Output the (x, y) coordinate of the center of the cell containing the given text.  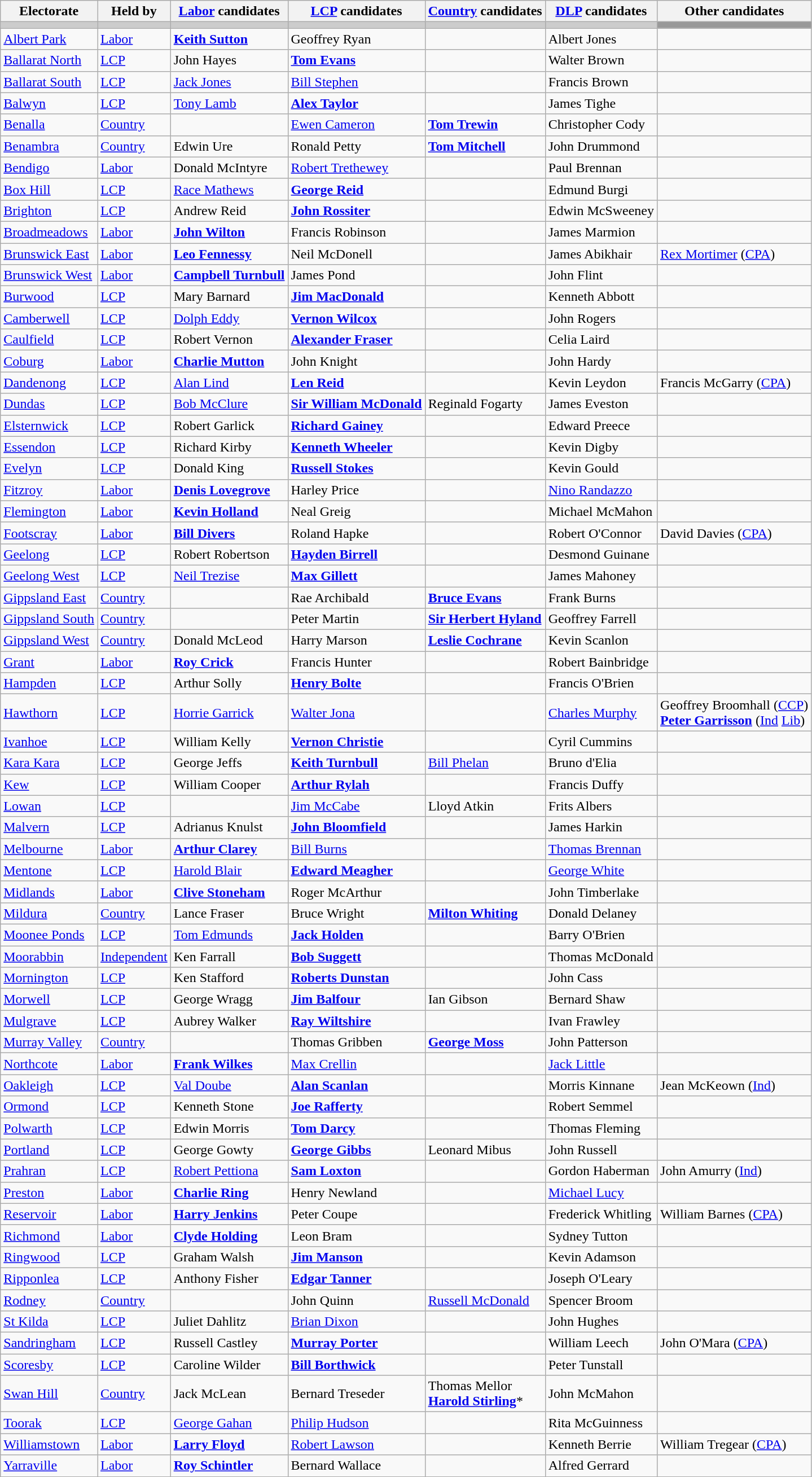
Tom Darcy (357, 1128)
Bob McClure (229, 404)
Adrianus Knulst (229, 827)
Peter Martin (357, 619)
Harry Marson (357, 641)
Richard Kirby (229, 447)
John Hardy (601, 361)
Hawthorn (49, 712)
George White (601, 870)
Jean McKeown (Ind) (735, 1085)
Lance Fraser (229, 913)
Ringwood (49, 1257)
Francis Hunter (357, 662)
Tom Evans (357, 60)
Richmond (49, 1235)
Morwell (49, 1000)
Bill Stephen (357, 82)
Anthony Fisher (229, 1278)
James Abikhair (601, 253)
Robert Vernon (229, 340)
Kevin Digby (601, 447)
James Harkin (601, 827)
Alan Scanlan (357, 1085)
Ronald Petty (357, 146)
Bill Burns (357, 849)
John Hughes (601, 1322)
Kew (49, 784)
Prahran (49, 1171)
Geoffrey Broomhall (CCP) Peter Garrisson (Ind Lib) (735, 712)
Sandringham (49, 1343)
Reginald Fogarty (485, 404)
Edmund Burgi (601, 189)
Mildura (49, 913)
Bruce Evans (485, 598)
William Tregear (CPA) (735, 1444)
Arthur Rylah (357, 784)
Clyde Holding (229, 1235)
Sydney Tutton (601, 1235)
Robert Bainbridge (601, 662)
Alexander Fraser (357, 340)
Melbourne (49, 849)
Flemington (49, 511)
Donald Delaney (601, 913)
Labor candidates (229, 11)
Geelong West (49, 576)
Bill Borthwick (357, 1365)
Preston (49, 1193)
Vernon Christie (357, 742)
Alex Taylor (357, 103)
Coburg (49, 361)
Brian Dixon (357, 1322)
William Kelly (229, 742)
Box Hill (49, 189)
Balwyn (49, 103)
Joe Rafferty (357, 1107)
Country candidates (485, 11)
Rex Mortimer (CPA) (735, 253)
John Amurry (Ind) (735, 1171)
Keith Sutton (229, 39)
Andrew Reid (229, 211)
Len Reid (357, 383)
Murray Porter (357, 1343)
Bruno d'Elia (601, 763)
Murray Valley (49, 1042)
Michael McMahon (601, 511)
William Leech (601, 1343)
Milton Whiting (485, 913)
Elsternwick (49, 426)
Grant (49, 662)
Juliet Dahlitz (229, 1322)
Robert O'Connor (601, 533)
George Gowty (229, 1150)
Francis Brown (601, 82)
Donald McLeod (229, 641)
Fitzroy (49, 490)
James Pond (357, 275)
Philip Hudson (357, 1423)
Thomas Brennan (601, 849)
John Russell (601, 1150)
Desmond Guinane (601, 554)
Vernon Wilcox (357, 318)
Hayden Birrell (357, 554)
Donald King (229, 468)
Thomas McDonald (601, 957)
Edwin Morris (229, 1128)
Kenneth Abbott (601, 297)
Charlie Ring (229, 1193)
John Quinn (357, 1300)
Kevin Holland (229, 511)
Larry Floyd (229, 1444)
Henry Bolte (357, 683)
David Davies (CPA) (735, 533)
Charlie Mutton (229, 361)
Walter Jona (357, 712)
George Wragg (229, 1000)
Kevin Gould (601, 468)
George Reid (357, 189)
Jack Holden (357, 935)
Peter Coupe (357, 1214)
Mulgrave (49, 1021)
Polwarth (49, 1128)
Lloyd Atkin (485, 806)
Max Gillett (357, 576)
Toorak (49, 1423)
Arthur Clarey (229, 849)
George Gibbs (357, 1150)
Nino Randazzo (601, 490)
Neil McDonell (357, 253)
Kara Kara (49, 763)
Race Mathews (229, 189)
Ivan Frawley (601, 1021)
Tom Edmunds (229, 935)
Roy Crick (229, 662)
Francis Duffy (601, 784)
Frederick Whitling (601, 1214)
Ken Farrall (229, 957)
Kevin Leydon (601, 383)
Gippsland East (49, 598)
Kevin Adamson (601, 1257)
Jim Manson (357, 1257)
Sir Herbert Hyland (485, 619)
Roland Hapke (357, 533)
Bernard Shaw (601, 1000)
Bob Suggett (357, 957)
Leslie Cochrane (485, 641)
Neal Greig (357, 511)
Edwin McSweeney (601, 211)
Footscray (49, 533)
Robert Trethewey (357, 168)
Geoffrey Ryan (357, 39)
Reservoir (49, 1214)
Burwood (49, 297)
Christopher Cody (601, 125)
Camberwell (49, 318)
Joseph O'Leary (601, 1278)
Val Doube (229, 1085)
Williamstown (49, 1444)
Robert Semmel (601, 1107)
Kenneth Wheeler (357, 447)
Yarraville (49, 1466)
William Cooper (229, 784)
Leonard Mibus (485, 1150)
Ballarat North (49, 60)
Ripponlea (49, 1278)
Mornington (49, 978)
Dandenong (49, 383)
Roy Schintler (229, 1466)
Frank Burns (601, 598)
Francis McGarry (CPA) (735, 383)
John Bloomfield (357, 827)
Ken Stafford (229, 978)
Sam Loxton (357, 1171)
Horrie Garrick (229, 712)
Benambra (49, 146)
Oakleigh (49, 1085)
St Kilda (49, 1322)
Dolph Eddy (229, 318)
Moorabbin (49, 957)
George Jeffs (229, 763)
Russell McDonald (485, 1300)
Bernard Treseder (357, 1394)
Sir William McDonald (357, 404)
Bill Divers (229, 533)
John Cass (601, 978)
Moonee Ponds (49, 935)
Mentone (49, 870)
John McMahon (601, 1394)
Midlands (49, 892)
Evelyn (49, 468)
Brunswick East (49, 253)
Jim Balfour (357, 1000)
Denis Lovegrove (229, 490)
Henry Newland (357, 1193)
Ivanhoe (49, 742)
John Rossiter (357, 211)
Aubrey Walker (229, 1021)
Robert Robertson (229, 554)
Bill Phelan (485, 763)
Thomas Fleming (601, 1128)
Tom Trewin (485, 125)
George Gahan (229, 1423)
James Eveston (601, 404)
Jack Jones (229, 82)
Graham Walsh (229, 1257)
John O'Mara (CPA) (735, 1343)
Swan Hill (49, 1394)
Edward Preece (601, 426)
Dundas (49, 404)
Russell Castley (229, 1343)
Charles Murphy (601, 712)
Robert Pettiona (229, 1171)
Brunswick West (49, 275)
Rae Archibald (357, 598)
John Patterson (601, 1042)
Donald McIntyre (229, 168)
James Tighe (601, 103)
Barry O'Brien (601, 935)
Max Crellin (357, 1064)
Harley Price (357, 490)
Ray Wiltshire (357, 1021)
Jack Little (601, 1064)
Scoresby (49, 1365)
Arthur Solly (229, 683)
Jim MacDonald (357, 297)
Kevin Scanlon (601, 641)
Gippsland West (49, 641)
Albert Park (49, 39)
Roger McArthur (357, 892)
Mary Barnard (229, 297)
Roberts Dunstan (357, 978)
Kenneth Stone (229, 1107)
Neil Trezise (229, 576)
Electorate (49, 11)
Bernard Wallace (357, 1466)
Rodney (49, 1300)
Essendon (49, 447)
Frits Albers (601, 806)
Peter Tunstall (601, 1365)
James Marmion (601, 232)
Jim McCabe (357, 806)
Frank Wilkes (229, 1064)
Robert Garlick (229, 426)
Lowan (49, 806)
Albert Jones (601, 39)
Independent (134, 957)
John Timberlake (601, 892)
Ormond (49, 1107)
Alfred Gerrard (601, 1466)
Francis O'Brien (601, 683)
Morris Kinnane (601, 1085)
John Rogers (601, 318)
Geoffrey Farrell (601, 619)
Gippsland South (49, 619)
Rita McGuinness (601, 1423)
George Moss (485, 1042)
Walter Brown (601, 60)
Kenneth Berrie (601, 1444)
Michael Lucy (601, 1193)
Bruce Wright (357, 913)
Malvern (49, 827)
Brighton (49, 211)
Jack McLean (229, 1394)
DLP candidates (601, 11)
Caulfield (49, 340)
Caroline Wilder (229, 1365)
Other candidates (735, 11)
John Knight (357, 361)
Tom Mitchell (485, 146)
Spencer Broom (601, 1300)
Richard Gainey (357, 426)
Thomas Mellor Harold Stirling* (485, 1394)
Alan Lind (229, 383)
Clive Stoneham (229, 892)
Tony Lamb (229, 103)
Edgar Tanner (357, 1278)
Broadmeadows (49, 232)
John Flint (601, 275)
Thomas Gribben (357, 1042)
John Drummond (601, 146)
Francis Robinson (357, 232)
LCP candidates (357, 11)
Cyril Cummins (601, 742)
John Hayes (229, 60)
Geelong (49, 554)
Edwin Ure (229, 146)
John Wilton (229, 232)
Campbell Turnbull (229, 275)
Benalla (49, 125)
Harold Blair (229, 870)
Leo Fennessy (229, 253)
Ian Gibson (485, 1000)
Held by (134, 11)
Robert Lawson (357, 1444)
Hampden (49, 683)
Portland (49, 1150)
Gordon Haberman (601, 1171)
Keith Turnbull (357, 763)
Northcote (49, 1064)
Ballarat South (49, 82)
Bendigo (49, 168)
Leon Bram (357, 1235)
Paul Brennan (601, 168)
Russell Stokes (357, 468)
William Barnes (CPA) (735, 1214)
Ewen Cameron (357, 125)
James Mahoney (601, 576)
Celia Laird (601, 340)
Harry Jenkins (229, 1214)
Edward Meagher (357, 870)
